Output the (X, Y) coordinate of the center of the cell containing the given text.  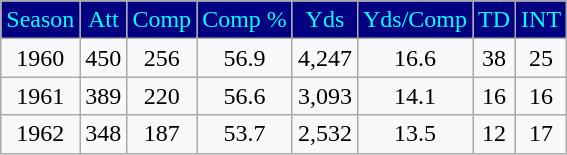
14.1 (414, 96)
TD (494, 20)
1962 (40, 134)
2,532 (324, 134)
13.5 (414, 134)
220 (162, 96)
256 (162, 58)
187 (162, 134)
38 (494, 58)
56.6 (245, 96)
INT (542, 20)
Comp (162, 20)
56.9 (245, 58)
Comp % (245, 20)
Yds/Comp (414, 20)
17 (542, 134)
450 (104, 58)
25 (542, 58)
12 (494, 134)
4,247 (324, 58)
53.7 (245, 134)
1960 (40, 58)
Yds (324, 20)
3,093 (324, 96)
Season (40, 20)
348 (104, 134)
389 (104, 96)
Att (104, 20)
1961 (40, 96)
16.6 (414, 58)
